For the text-containing cell, return its midpoint in (x, y) coordinate format. 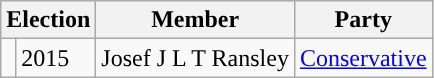
Josef J L T Ransley (196, 58)
Election (48, 20)
Conservative (363, 58)
2015 (56, 58)
Member (196, 20)
Party (363, 20)
